Provide the (x, y) coordinate of the cell's center where the given text is located.  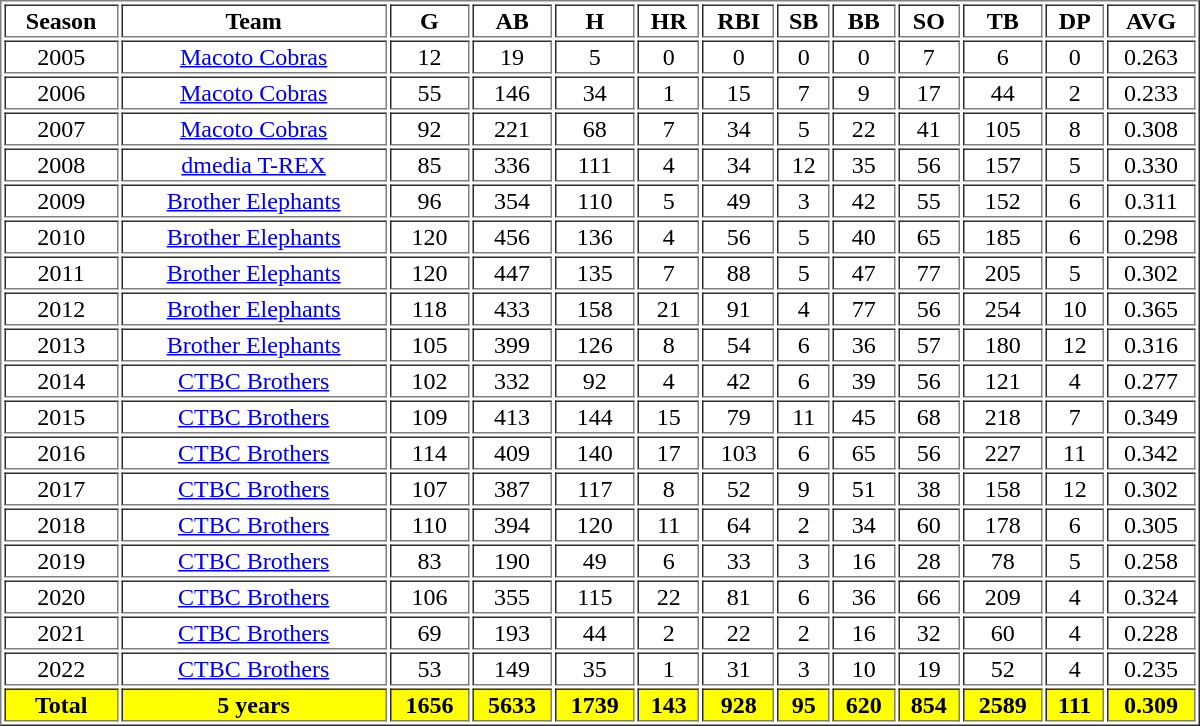
85 (430, 164)
0.258 (1152, 560)
2589 (1003, 704)
0.235 (1152, 668)
0.324 (1152, 596)
190 (512, 560)
118 (430, 308)
dmedia T-REX (254, 164)
135 (595, 272)
0.305 (1152, 524)
620 (864, 704)
107 (430, 488)
209 (1003, 596)
RBI (739, 20)
0.233 (1152, 92)
399 (512, 344)
5633 (512, 704)
Total (60, 704)
126 (595, 344)
2007 (60, 128)
5 years (254, 704)
178 (1003, 524)
TB (1003, 20)
40 (864, 236)
BB (864, 20)
0.309 (1152, 704)
0.311 (1152, 200)
103 (739, 452)
88 (739, 272)
928 (739, 704)
2012 (60, 308)
64 (739, 524)
355 (512, 596)
121 (1003, 380)
456 (512, 236)
0.228 (1152, 632)
0.365 (1152, 308)
DP (1075, 20)
G (430, 20)
66 (929, 596)
0.308 (1152, 128)
109 (430, 416)
0.298 (1152, 236)
1739 (595, 704)
95 (804, 704)
102 (430, 380)
SO (929, 20)
117 (595, 488)
Season (60, 20)
39 (864, 380)
180 (1003, 344)
78 (1003, 560)
413 (512, 416)
2016 (60, 452)
394 (512, 524)
33 (739, 560)
387 (512, 488)
106 (430, 596)
336 (512, 164)
21 (669, 308)
31 (739, 668)
254 (1003, 308)
136 (595, 236)
115 (595, 596)
433 (512, 308)
354 (512, 200)
2021 (60, 632)
32 (929, 632)
53 (430, 668)
2010 (60, 236)
146 (512, 92)
69 (430, 632)
2008 (60, 164)
221 (512, 128)
1656 (430, 704)
79 (739, 416)
2017 (60, 488)
144 (595, 416)
81 (739, 596)
2006 (60, 92)
91 (739, 308)
28 (929, 560)
96 (430, 200)
157 (1003, 164)
83 (430, 560)
2020 (60, 596)
0.349 (1152, 416)
0.277 (1152, 380)
2005 (60, 56)
0.330 (1152, 164)
149 (512, 668)
41 (929, 128)
SB (804, 20)
143 (669, 704)
AB (512, 20)
0.263 (1152, 56)
AVG (1152, 20)
854 (929, 704)
185 (1003, 236)
193 (512, 632)
2009 (60, 200)
332 (512, 380)
2014 (60, 380)
2019 (60, 560)
409 (512, 452)
0.316 (1152, 344)
218 (1003, 416)
2015 (60, 416)
152 (1003, 200)
114 (430, 452)
2022 (60, 668)
47 (864, 272)
38 (929, 488)
H (595, 20)
205 (1003, 272)
2011 (60, 272)
447 (512, 272)
HR (669, 20)
57 (929, 344)
227 (1003, 452)
45 (864, 416)
54 (739, 344)
51 (864, 488)
2013 (60, 344)
Team (254, 20)
140 (595, 452)
0.342 (1152, 452)
2018 (60, 524)
